Output the (x, y) coordinate of the center of the cell containing the given text.  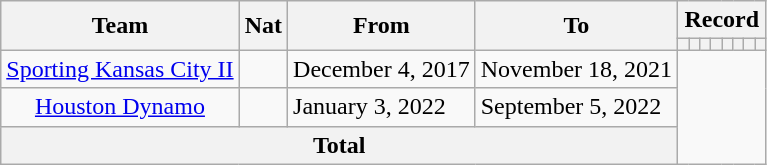
Houston Dynamo (120, 107)
Team (120, 26)
To (576, 26)
Record (722, 20)
Nat (263, 26)
Total (340, 145)
November 18, 2021 (576, 69)
Sporting Kansas City II (120, 69)
From (382, 26)
January 3, 2022 (382, 107)
December 4, 2017 (382, 69)
September 5, 2022 (576, 107)
